Capture the cell that displays the provided text and extract its [X, Y] central coordinate. 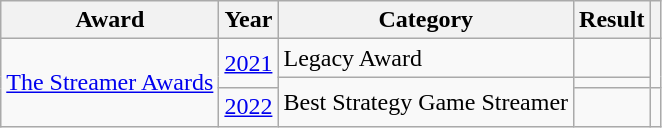
2021 [248, 64]
Best Strategy Game Streamer [426, 102]
Legacy Award [426, 58]
The Streamer Awards [110, 82]
2022 [248, 107]
Category [426, 20]
Result [612, 20]
Award [110, 20]
Year [248, 20]
